Return the (x, y) coordinate for the center point of the cell that contains the specified text.  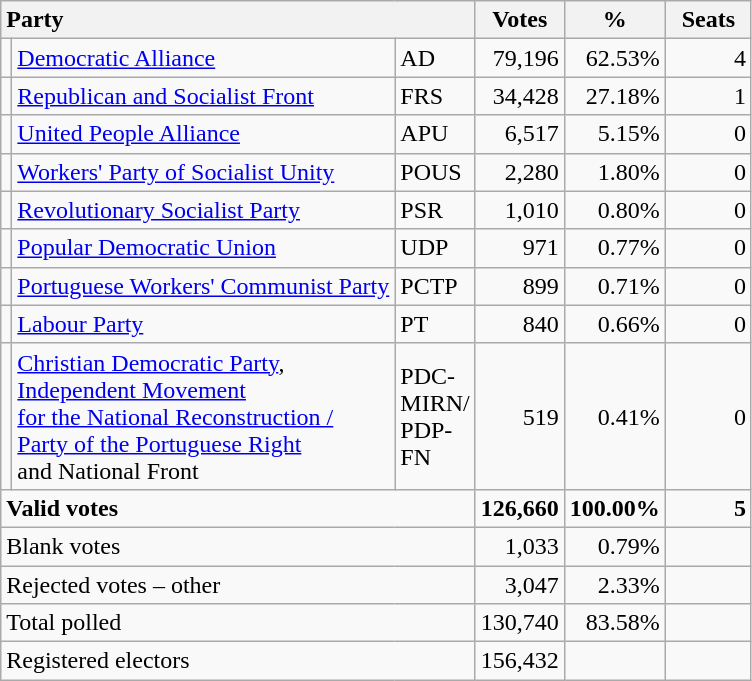
Blank votes (238, 546)
100.00% (614, 508)
1.80% (614, 172)
PSR (435, 210)
0.41% (614, 416)
% (614, 20)
27.18% (614, 96)
6,517 (520, 134)
Workers' Party of Socialist Unity (204, 172)
2.33% (614, 585)
126,660 (520, 508)
Seats (708, 20)
AD (435, 58)
PCTP (435, 286)
5 (708, 508)
62.53% (614, 58)
Democratic Alliance (204, 58)
79,196 (520, 58)
Registered electors (238, 661)
United People Alliance (204, 134)
Total polled (238, 623)
840 (520, 324)
Portuguese Workers' Communist Party (204, 286)
Party (238, 20)
3,047 (520, 585)
Republican and Socialist Front (204, 96)
0.79% (614, 546)
971 (520, 248)
Christian Democratic Party,Independent Movementfor the National Reconstruction /Party of the Portuguese Rightand National Front (204, 416)
1,033 (520, 546)
34,428 (520, 96)
4 (708, 58)
0.80% (614, 210)
PDC-MIRN/PDP-FN (435, 416)
519 (520, 416)
PT (435, 324)
Labour Party (204, 324)
156,432 (520, 661)
Rejected votes – other (238, 585)
899 (520, 286)
FRS (435, 96)
1 (708, 96)
0.66% (614, 324)
1,010 (520, 210)
APU (435, 134)
5.15% (614, 134)
POUS (435, 172)
Revolutionary Socialist Party (204, 210)
Valid votes (238, 508)
2,280 (520, 172)
83.58% (614, 623)
130,740 (520, 623)
0.77% (614, 248)
0.71% (614, 286)
UDP (435, 248)
Votes (520, 20)
Popular Democratic Union (204, 248)
